Search for the cell housing the specified text and yield its [x, y] center coordinate. 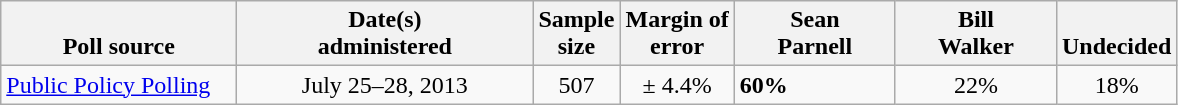
Undecided [1116, 34]
Public Policy Polling [119, 85]
± 4.4% [677, 85]
22% [976, 85]
60% [814, 85]
Margin oferror [677, 34]
18% [1116, 85]
Date(s)administered [385, 34]
Samplesize [576, 34]
SeanParnell [814, 34]
Poll source [119, 34]
507 [576, 85]
BillWalker [976, 34]
July 25–28, 2013 [385, 85]
